Pinpoint the cell where the given text exists, returning its (X, Y) midpoint coordinate. 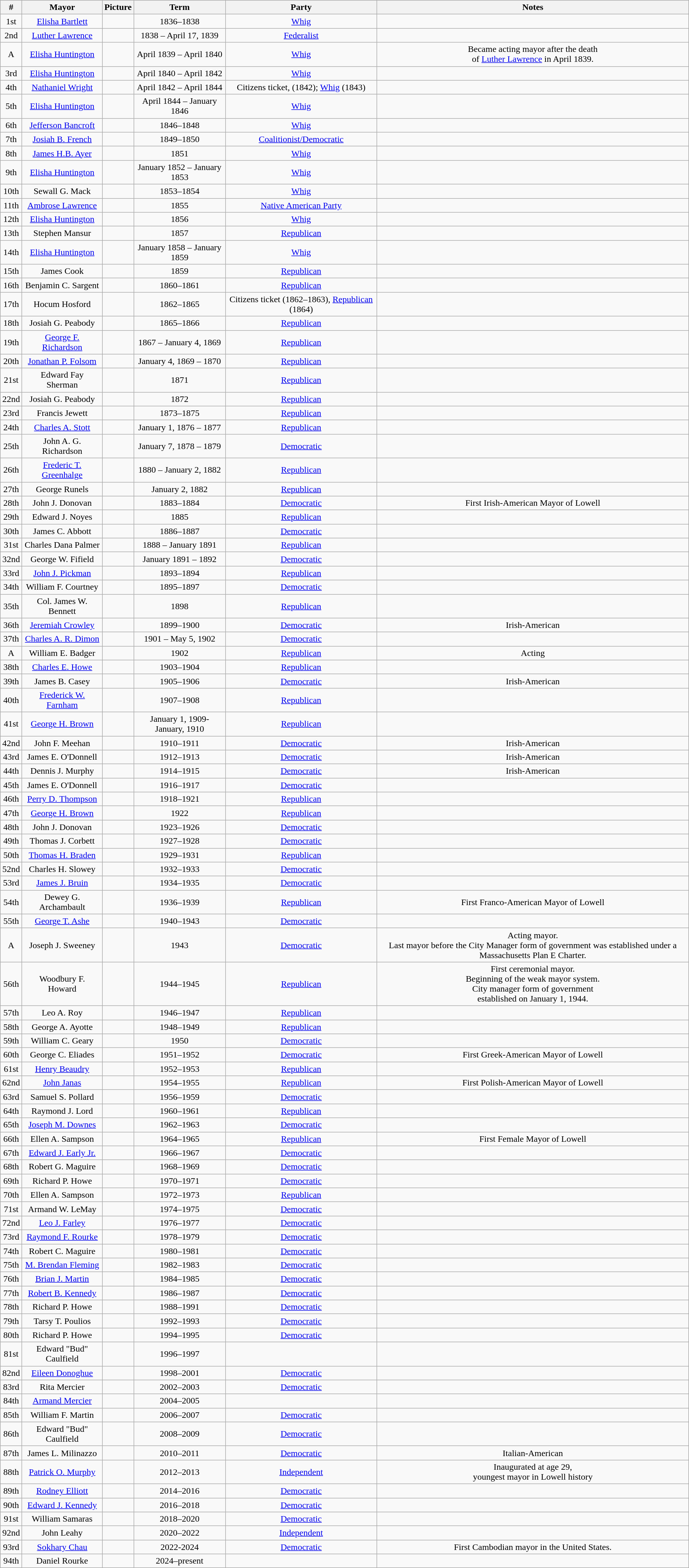
John Janas (62, 1083)
38th (11, 667)
April 1844 – January 1846 (180, 106)
M. Brendan Fleming (62, 1265)
34th (11, 587)
First Irish-American Mayor of Lowell (533, 503)
1980–1981 (180, 1251)
James B. Casey (62, 681)
20th (11, 361)
44th (11, 771)
Charles E. Howe (62, 667)
1944–1945 (180, 983)
72nd (11, 1223)
58th (11, 1027)
William C. Geary (62, 1041)
1962–1963 (180, 1125)
Patrick O. Murphy (62, 1472)
11th (11, 205)
Robert B. Kennedy (62, 1293)
Rita Mercier (62, 1387)
Frederick W. Farnham (62, 700)
1943 (180, 945)
46th (11, 799)
George Runels (62, 489)
Perry D. Thompson (62, 799)
1902 (180, 653)
88th (11, 1472)
40th (11, 700)
April 1839 – April 1840 (180, 54)
1976–1977 (180, 1223)
January 7, 1878 – 1879 (180, 446)
First ceremonial mayor.Beginning of the weak mayor system.City manager form of government established on January 1, 1944. (533, 983)
73rd (11, 1237)
1951–1952 (180, 1055)
1856 (180, 219)
Armand Mercier (62, 1401)
53rd (11, 883)
2nd (11, 35)
1899–1900 (180, 625)
Eileen Donoghue (62, 1373)
93rd (11, 1547)
6th (11, 125)
1851 (180, 153)
2024–present (180, 1561)
Picture (118, 7)
1st (11, 21)
1923–1926 (180, 827)
62nd (11, 1083)
1927–1928 (180, 841)
April 1840 – April 1842 (180, 73)
First Female Mayor of Lowell (533, 1139)
Benjamin C. Sargent (62, 285)
2018–2020 (180, 1519)
1885 (180, 517)
Dewey G. Archambault (62, 902)
1867 – January 4, 1869 (180, 342)
1888 – January 1891 (180, 545)
41st (11, 724)
75th (11, 1265)
1992–1993 (180, 1321)
Federalist (301, 35)
54th (11, 902)
69th (11, 1181)
1853–1854 (180, 191)
Dennis J. Murphy (62, 771)
Tarsy T. Poulios (62, 1321)
23rd (11, 413)
80th (11, 1335)
39th (11, 681)
2010–2011 (180, 1453)
61st (11, 1069)
1934–1935 (180, 883)
Frederic T. Greenhalge (62, 470)
Acting mayor.Last mayor before the City Manager form of government was established under a Massachusetts Plan E Charter. (533, 945)
16th (11, 285)
1859 (180, 271)
1966–1967 (180, 1153)
William E. Badger (62, 653)
55th (11, 921)
Coalitionist/Democratic (301, 139)
2014–2016 (180, 1491)
92nd (11, 1533)
35th (11, 606)
Stephen Mansur (62, 233)
Josiah B. French (62, 139)
12th (11, 219)
1918–1921 (180, 799)
Charles Dana Palmer (62, 545)
Henry Beaudry (62, 1069)
James Cook (62, 271)
1862–1865 (180, 304)
1873–1875 (180, 413)
70th (11, 1195)
1901 – May 5, 1902 (180, 639)
31st (11, 545)
1903–1904 (180, 667)
24th (11, 427)
63rd (11, 1097)
Leo A. Roy (62, 1013)
1880 – January 2, 1882 (180, 470)
60th (11, 1055)
James J. Bruin (62, 883)
1968–1969 (180, 1167)
89th (11, 1491)
1849–1850 (180, 139)
21st (11, 380)
Raymond F. Rourke (62, 1237)
# (11, 7)
George A. Ayotte (62, 1027)
87th (11, 1453)
45th (11, 785)
1860–1861 (180, 285)
2012–2013 (180, 1472)
Joseph J. Sweeney (62, 945)
William F. Martin (62, 1415)
85th (11, 1415)
Acting (533, 653)
1936–1939 (180, 902)
January 1852 – January 1853 (180, 172)
83rd (11, 1387)
1956–1959 (180, 1097)
13th (11, 233)
64th (11, 1111)
Charles A. R. Dimon (62, 639)
2008–2009 (180, 1434)
Edward Fay Sherman (62, 380)
Notes (533, 7)
April 1842 – April 1844 (180, 87)
1916–1917 (180, 785)
36th (11, 625)
81st (11, 1354)
Edward J. Kennedy (62, 1505)
Elisha Bartlett (62, 21)
George W. Fifield (62, 559)
42nd (11, 743)
1929–1931 (180, 855)
1960–1961 (180, 1111)
1986–1987 (180, 1293)
19th (11, 342)
Hocum Hosford (62, 304)
1914–1915 (180, 771)
37th (11, 639)
76th (11, 1279)
Robert C. Maguire (62, 1251)
1982–1983 (180, 1265)
1912–1913 (180, 757)
57th (11, 1013)
1946–1947 (180, 1013)
January 1, 1909-January, 1910 (180, 724)
49th (11, 841)
John Leahy (62, 1533)
26th (11, 470)
59th (11, 1041)
30th (11, 531)
1970–1971 (180, 1181)
1996–1997 (180, 1354)
1964–1965 (180, 1139)
Ambrose Lawrence (62, 205)
71st (11, 1209)
James C. Abbott (62, 531)
1857 (180, 233)
1905–1906 (180, 681)
78th (11, 1307)
1954–1955 (180, 1083)
Joseph M. Downes (62, 1125)
Francis Jewett (62, 413)
Armand W. LeMay (62, 1209)
January 1858 – January 1859 (180, 252)
47th (11, 813)
18th (11, 323)
29th (11, 517)
Daniel Rourke (62, 1561)
1836–1838 (180, 21)
1838 – April 17, 1839 (180, 35)
27th (11, 489)
1974–1975 (180, 1209)
January 1891 – 1892 (180, 559)
67th (11, 1153)
1910–1911 (180, 743)
68th (11, 1167)
Edward J. Noyes (62, 517)
9th (11, 172)
2002–2003 (180, 1387)
79th (11, 1321)
Col. James W. Bennett (62, 606)
33rd (11, 573)
2004–2005 (180, 1401)
25th (11, 446)
First Franco-American Mayor of Lowell (533, 902)
17th (11, 304)
4th (11, 87)
84th (11, 1401)
32nd (11, 559)
50th (11, 855)
56th (11, 983)
65th (11, 1125)
1883–1884 (180, 503)
Sokhary Chau (62, 1547)
Edward J. Early Jr. (62, 1153)
1872 (180, 399)
Jefferson Bancroft (62, 125)
1988–1991 (180, 1307)
Jonathan P. Folsom (62, 361)
94th (11, 1561)
Became acting mayor after the death of Luther Lawrence in April 1839. (533, 54)
John A. G. Richardson (62, 446)
1952–1953 (180, 1069)
Robert G. Maguire (62, 1167)
January 4, 1869 – 1870 (180, 361)
1855 (180, 205)
Sewall G. Mack (62, 191)
George T. Ashe (62, 921)
1984–1985 (180, 1279)
Inaugurated at age 29,youngest mayor in Lowell history (533, 1472)
2006–2007 (180, 1415)
8th (11, 153)
Mayor (62, 7)
77th (11, 1293)
Thomas H. Braden (62, 855)
15th (11, 271)
William F. Courtney (62, 587)
1886–1887 (180, 531)
48th (11, 827)
14th (11, 252)
Italian-American (533, 1453)
Thomas J. Corbett (62, 841)
1871 (180, 380)
James L. Milinazzo (62, 1453)
2016–2018 (180, 1505)
22nd (11, 399)
52nd (11, 869)
Citizens ticket, (1842); Whig (1843) (301, 87)
1907–1908 (180, 700)
91st (11, 1519)
1895–1897 (180, 587)
43rd (11, 757)
7th (11, 139)
First Greek-American Mayor of Lowell (533, 1055)
First Cambodian mayor in the United States. (533, 1547)
1994–1995 (180, 1335)
1948–1949 (180, 1027)
1893–1894 (180, 573)
3rd (11, 73)
1865–1866 (180, 323)
Charles H. Slowey (62, 869)
Term (180, 7)
2020–2022 (180, 1533)
John F. Meehan (62, 743)
1932–1933 (180, 869)
1898 (180, 606)
Party (301, 7)
1940–1943 (180, 921)
George C. Eliades (62, 1055)
Rodney Elliott (62, 1491)
Brian J. Martin (62, 1279)
George F. Richardson (62, 342)
Leo J. Farley (62, 1223)
Jeremiah Crowley (62, 625)
74th (11, 1251)
1950 (180, 1041)
John J. Pickman (62, 573)
Citizens ticket (1862–1863), Republican (1864) (301, 304)
86th (11, 1434)
William Samaras (62, 1519)
January 1, 1876 – 1877 (180, 427)
66th (11, 1139)
1972–1973 (180, 1195)
1998–2001 (180, 1373)
5th (11, 106)
January 2, 1882 (180, 489)
10th (11, 191)
James H.B. Ayer (62, 153)
1978–1979 (180, 1237)
Native American Party (301, 205)
Woodbury F. Howard (62, 983)
28th (11, 503)
1846–1848 (180, 125)
90th (11, 1505)
Raymond J. Lord (62, 1111)
Luther Lawrence (62, 35)
Samuel S. Pollard (62, 1097)
2022-2024 (180, 1547)
Nathaniel Wright (62, 87)
First Polish-American Mayor of Lowell (533, 1083)
82nd (11, 1373)
1922 (180, 813)
Charles A. Stott (62, 427)
